From the cell containing the given text, extract its center point as [x, y] coordinate. 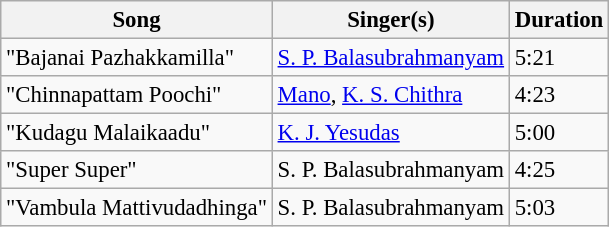
"Chinnapattam Poochi" [137, 95]
4:25 [558, 170]
Song [137, 20]
5:21 [558, 58]
"Super Super" [137, 170]
"Bajanai Pazhakkamilla" [137, 58]
Duration [558, 20]
"Vambula Mattivudadhinga" [137, 208]
"Kudagu Malaikaadu" [137, 133]
4:23 [558, 95]
K. J. Yesudas [390, 133]
5:00 [558, 133]
5:03 [558, 208]
Mano, K. S. Chithra [390, 95]
Singer(s) [390, 20]
